Capture the cell that displays the provided text and extract its (X, Y) central coordinate. 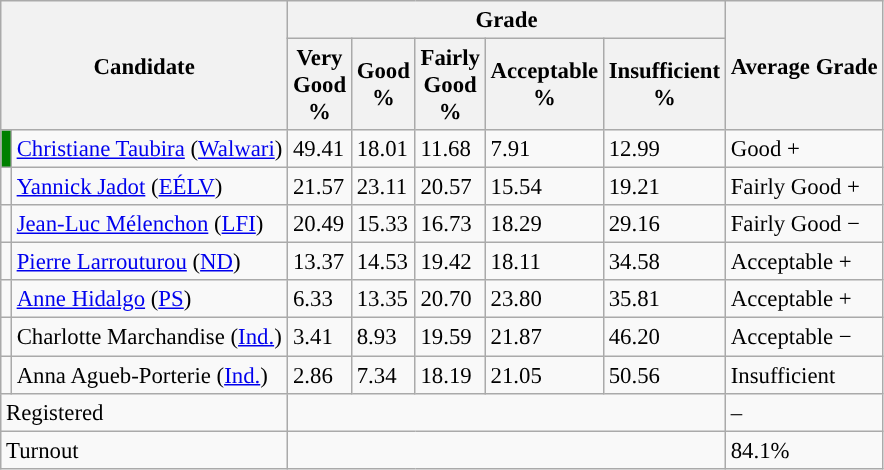
13.37 (320, 262)
19.59 (450, 337)
Very Good % (320, 85)
20.49 (320, 224)
Fairly Good + (804, 187)
6.33 (320, 299)
Acceptable − (804, 337)
18.01 (383, 149)
– (804, 412)
3.41 (320, 337)
34.58 (664, 262)
49.41 (320, 149)
2.86 (320, 375)
8.93 (383, 337)
Insufficient (804, 375)
16.73 (450, 224)
46.20 (664, 337)
Anne Hidalgo (PS) (149, 299)
12.99 (664, 149)
18.29 (544, 224)
19.42 (450, 262)
23.80 (544, 299)
Pierre Larrouturou (ND) (149, 262)
21.87 (544, 337)
14.53 (383, 262)
18.11 (544, 262)
21.05 (544, 375)
Charlotte Marchandise (Ind.) (149, 337)
18.19 (450, 375)
20.70 (450, 299)
Insufficient % (664, 85)
21.57 (320, 187)
35.81 (664, 299)
15.54 (544, 187)
Fairly Good % (450, 85)
Yannick Jadot (EÉLV) (149, 187)
29.16 (664, 224)
23.11 (383, 187)
13.35 (383, 299)
15.33 (383, 224)
7.91 (544, 149)
Average Grade (804, 66)
84.1% (804, 450)
11.68 (450, 149)
Jean-Luc Mélenchon (LFI) (149, 224)
7.34 (383, 375)
Anna Agueb-Porterie (Ind.) (149, 375)
Fairly Good − (804, 224)
50.56 (664, 375)
Turnout (144, 450)
Acceptable % (544, 85)
Grade (507, 20)
Good % (383, 85)
19.21 (664, 187)
Candidate (144, 66)
Good + (804, 149)
Registered (144, 412)
20.57 (450, 187)
Christiane Taubira (Walwari) (149, 149)
